Pinpoint the cell where the given text exists, returning its (x, y) midpoint coordinate. 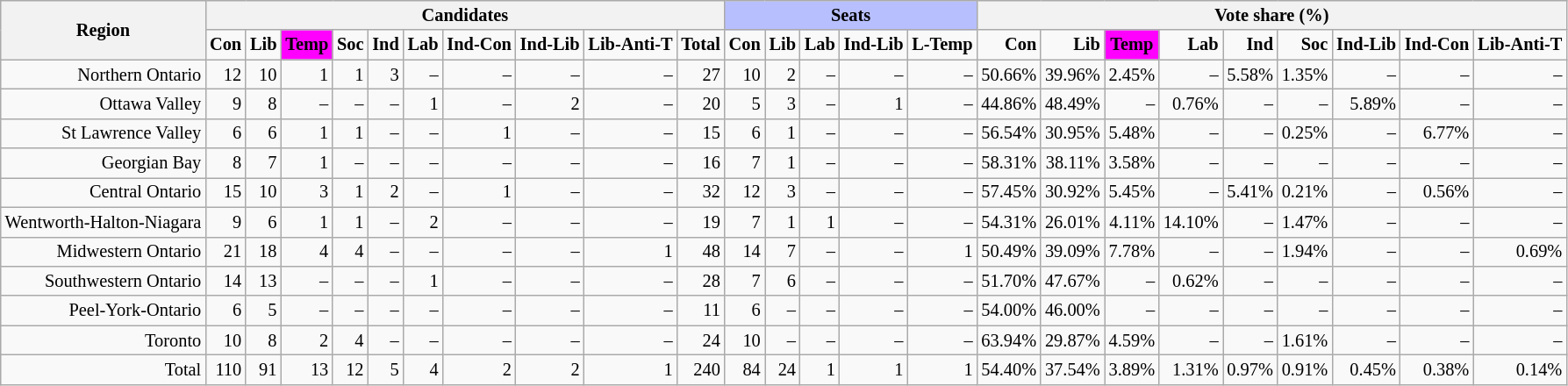
1.47% (1305, 222)
4.11% (1132, 222)
Georgian Bay (104, 163)
21 (226, 252)
0.38% (1437, 369)
3.89% (1132, 369)
28 (700, 281)
54.31% (1009, 222)
37.54% (1072, 369)
Midwestern Ontario (104, 252)
29.87% (1072, 340)
7.78% (1132, 252)
30.95% (1072, 133)
Toronto (104, 340)
30.92% (1072, 192)
5.89% (1366, 104)
19 (700, 222)
63.94% (1009, 340)
Southwestern Ontario (104, 281)
44.86% (1009, 104)
0.14% (1520, 369)
Region (104, 30)
39.09% (1072, 252)
St Lawrence Valley (104, 133)
91 (263, 369)
Vote share (%) (1272, 15)
6.77% (1437, 133)
0.69% (1520, 252)
38.11% (1072, 163)
18 (263, 252)
5.48% (1132, 133)
4.59% (1132, 340)
1.61% (1305, 340)
16 (700, 163)
Wentworth-Halton-Niagara (104, 222)
11 (700, 311)
3.58% (1132, 163)
0.45% (1366, 369)
27 (700, 75)
0.21% (1305, 192)
Seats (851, 15)
0.97% (1250, 369)
1.35% (1305, 75)
48 (700, 252)
20 (700, 104)
0.62% (1192, 281)
57.45% (1009, 192)
58.31% (1009, 163)
26.01% (1072, 222)
0.76% (1192, 104)
54.40% (1009, 369)
5.45% (1132, 192)
84 (745, 369)
240 (700, 369)
14.10% (1192, 222)
2.45% (1132, 75)
48.49% (1072, 104)
Northern Ontario (104, 75)
5.41% (1250, 192)
50.66% (1009, 75)
Central Ontario (104, 192)
Ottawa Valley (104, 104)
110 (226, 369)
54.00% (1009, 311)
0.56% (1437, 192)
Peel-York-Ontario (104, 311)
56.54% (1009, 133)
1.31% (1192, 369)
Candidates (465, 15)
39.96% (1072, 75)
1.94% (1305, 252)
0.91% (1305, 369)
L-Temp (942, 45)
51.70% (1009, 281)
46.00% (1072, 311)
32 (700, 192)
50.49% (1009, 252)
5.58% (1250, 75)
0.25% (1305, 133)
47.67% (1072, 281)
